Identify which cell holds the provided text, then report its [x, y] central coordinate. 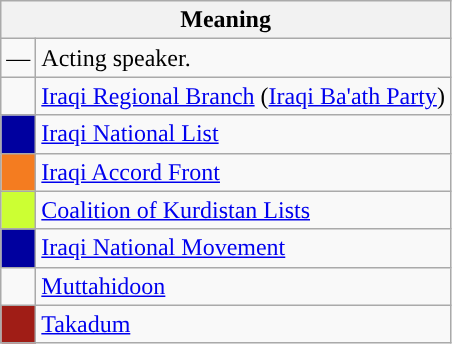
Iraqi National Movement [244, 248]
Iraqi Accord Front [244, 172]
Muttahidoon [244, 286]
Meaning [226, 20]
Coalition of Kurdistan Lists [244, 210]
Iraqi National List [244, 134]
— [18, 58]
Acting speaker. [244, 58]
Iraqi Regional Branch (Iraqi Ba'ath Party) [244, 96]
Takadum [244, 324]
